Locate the cell with the specified text and output its [x, y] center coordinate. 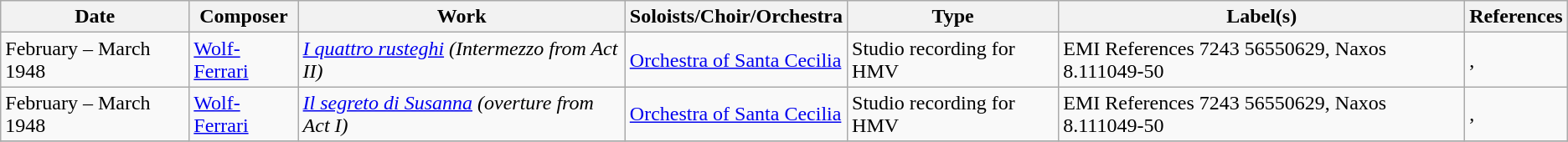
Type [953, 17]
Soloists/Choir/Orchestra [735, 17]
References [1516, 17]
Il segreto di Susanna (overture from Act I) [462, 114]
I quattro rusteghi (Intermezzo from Act II) [462, 60]
Work [462, 17]
Composer [244, 17]
Label(s) [1261, 17]
Date [95, 17]
